Determine the (X, Y) coordinate at the center of the cell enclosing the given text.  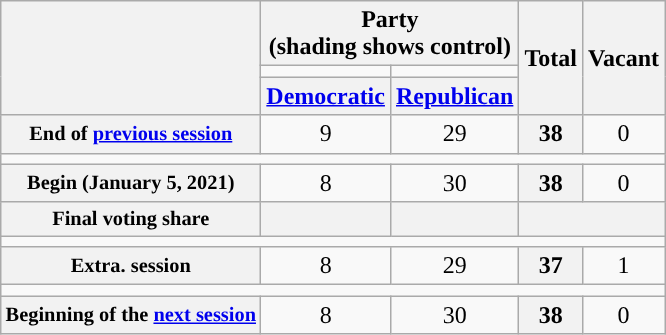
9 (326, 134)
Vacant (623, 58)
Final voting share (131, 219)
Begin (January 5, 2021) (131, 183)
37 (551, 266)
Democratic (326, 96)
End of previous session (131, 134)
Beginning of the next session (131, 315)
Total (551, 58)
Party(shading shows control) (390, 34)
Extra. session (131, 266)
1 (623, 266)
Republican (454, 96)
